Find where the given text appears and provide that cell's center as (x, y) coordinate. 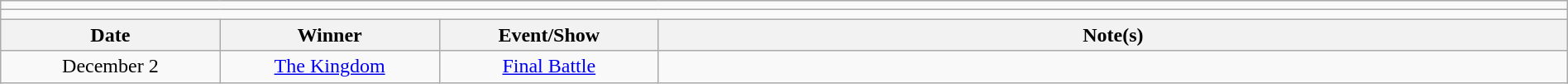
Final Battle (549, 67)
Event/Show (549, 35)
Date (111, 35)
Winner (329, 35)
Note(s) (1113, 35)
The Kingdom (329, 67)
December 2 (111, 67)
